Return the (x, y) coordinate for the center point of the cell that contains the specified text.  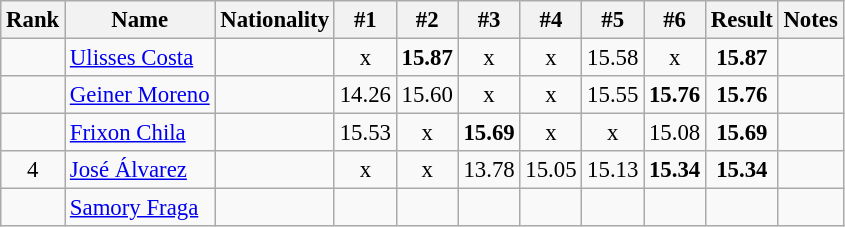
#5 (613, 20)
Ulisses Costa (140, 58)
#4 (551, 20)
Result (742, 20)
#2 (427, 20)
#1 (365, 20)
15.05 (551, 170)
Samory Fraga (140, 208)
Notes (810, 20)
14.26 (365, 95)
15.13 (613, 170)
4 (33, 170)
15.53 (365, 133)
15.60 (427, 95)
Rank (33, 20)
José Álvarez (140, 170)
Frixon Chila (140, 133)
15.08 (675, 133)
#3 (489, 20)
Geiner Moreno (140, 95)
Nationality (274, 20)
15.58 (613, 58)
#6 (675, 20)
Name (140, 20)
15.55 (613, 95)
13.78 (489, 170)
